Extract the (X, Y) coordinate from the center of the cell holding the provided text.  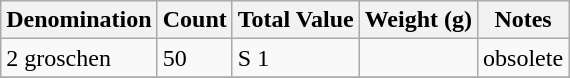
Count (194, 20)
Denomination (79, 20)
2 groschen (79, 58)
50 (194, 58)
Total Value (296, 20)
Notes (524, 20)
obsolete (524, 58)
Weight (g) (418, 20)
S 1 (296, 58)
